Capture the cell that displays the provided text and extract its [X, Y] central coordinate. 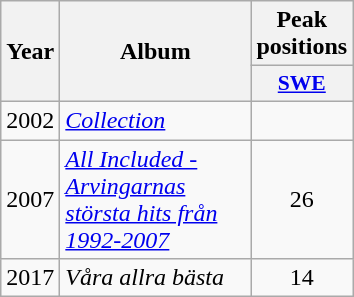
Album [156, 52]
2002 [30, 120]
Våra allra bästa [156, 278]
2017 [30, 278]
Collection [156, 120]
14 [302, 278]
All Included - Arvingarnas största hits från 1992-2007 [156, 200]
2007 [30, 200]
26 [302, 200]
Year [30, 52]
SWE [302, 84]
Peak positions [302, 34]
